Provide the [X, Y] coordinate of the cell's center where the given text is located.  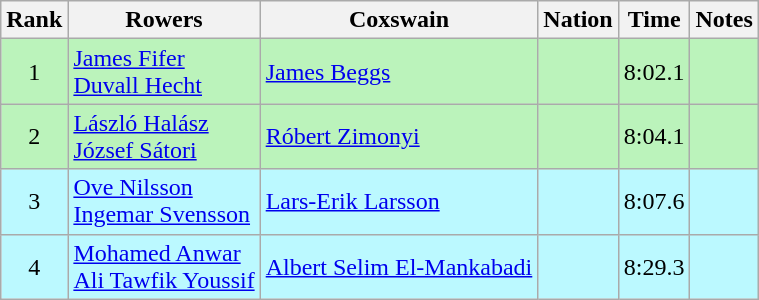
Time [654, 20]
8:07.6 [654, 202]
3 [34, 202]
8:29.3 [654, 266]
Notes [724, 20]
Róbert Zimonyi [399, 136]
James FiferDuvall Hecht [164, 72]
Nation [578, 20]
Coxswain [399, 20]
Mohamed AnwarAli Tawfik Youssif [164, 266]
4 [34, 266]
8:04.1 [654, 136]
Ove NilssonIngemar Svensson [164, 202]
2 [34, 136]
Rowers [164, 20]
Lars-Erik Larsson [399, 202]
James Beggs [399, 72]
Albert Selim El-Mankabadi [399, 266]
Rank [34, 20]
László HalászJózsef Sátori [164, 136]
8:02.1 [654, 72]
1 [34, 72]
